Identify which cell holds the provided text, then report its [x, y] central coordinate. 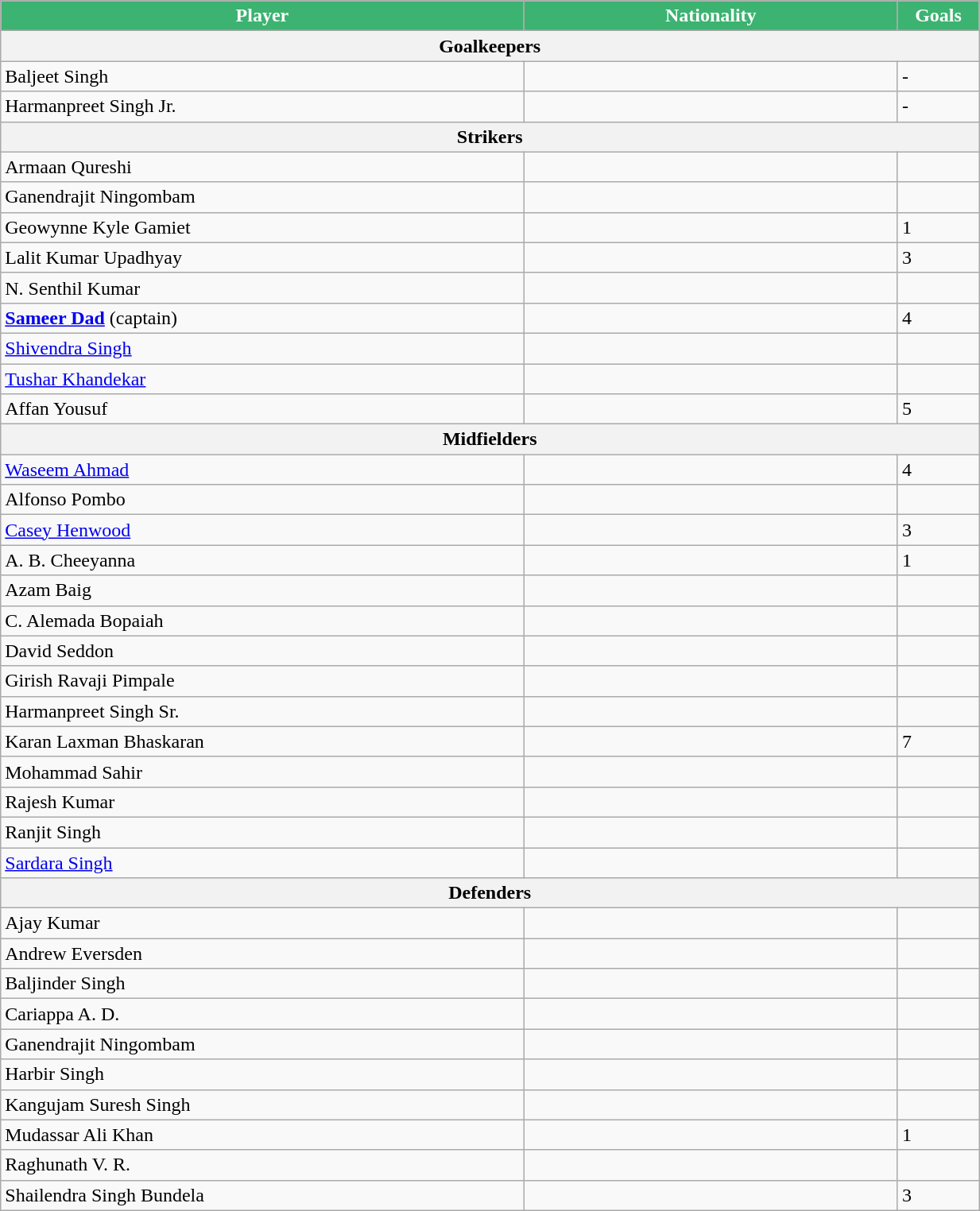
Ranjit Singh [262, 832]
Karan Laxman Bhaskaran [262, 741]
Baljeet Singh [262, 76]
Goalkeepers [490, 46]
Shivendra Singh [262, 348]
Raghunath V. R. [262, 1165]
David Seddon [262, 651]
Sameer Dad (captain) [262, 318]
Harbir Singh [262, 1074]
Strikers [490, 137]
Sardara Singh [262, 862]
Cariappa A. D. [262, 1014]
5 [938, 409]
Mudassar Ali Khan [262, 1135]
Alfonso Pombo [262, 500]
Harmanpreet Singh Jr. [262, 106]
Girish Ravaji Pimpale [262, 681]
Rajesh Kumar [262, 802]
Casey Henwood [262, 530]
Azam Baig [262, 590]
Ajay Kumar [262, 923]
Goals [938, 16]
Defenders [490, 893]
Tushar Khandekar [262, 379]
Lalit Kumar Upadhyay [262, 257]
Waseem Ahmad [262, 470]
N. Senthil Kumar [262, 288]
A. B. Cheeyanna [262, 560]
Nationality [711, 16]
Mohammad Sahir [262, 772]
Armaan Qureshi [262, 167]
Affan Yousuf [262, 409]
Midfielders [490, 439]
Kangujam Suresh Singh [262, 1105]
Harmanpreet Singh Sr. [262, 711]
Shailendra Singh Bundela [262, 1195]
7 [938, 741]
Player [262, 16]
Andrew Eversden [262, 954]
Baljinder Singh [262, 984]
Geowynne Kyle Gamiet [262, 227]
C. Alemada Bopaiah [262, 621]
